Pinpoint the cell where the given text exists, returning its (X, Y) midpoint coordinate. 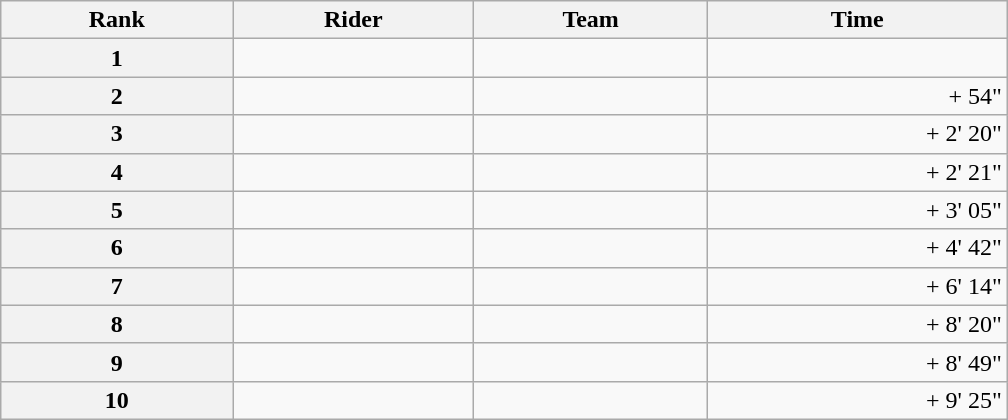
+ 3' 05" (857, 210)
+ 8' 49" (857, 362)
9 (117, 362)
7 (117, 286)
+ 8' 20" (857, 324)
1 (117, 58)
+ 54" (857, 96)
+ 2' 21" (857, 172)
+ 2' 20" (857, 134)
+ 9' 25" (857, 400)
4 (117, 172)
Team (590, 20)
Time (857, 20)
+ 4' 42" (857, 248)
5 (117, 210)
8 (117, 324)
10 (117, 400)
2 (117, 96)
3 (117, 134)
+ 6' 14" (857, 286)
6 (117, 248)
Rank (117, 20)
Rider (354, 20)
